Find where the given text appears and provide that cell's center as (x, y) coordinate. 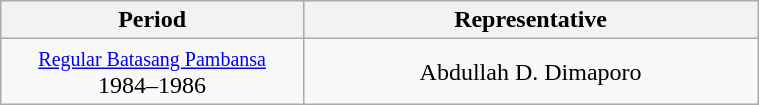
Period (152, 20)
Regular Batasang Pambansa1984–1986 (152, 72)
Abdullah D. Dimaporo (530, 72)
Representative (530, 20)
